Pinpoint the cell where the given text exists, returning its [x, y] midpoint coordinate. 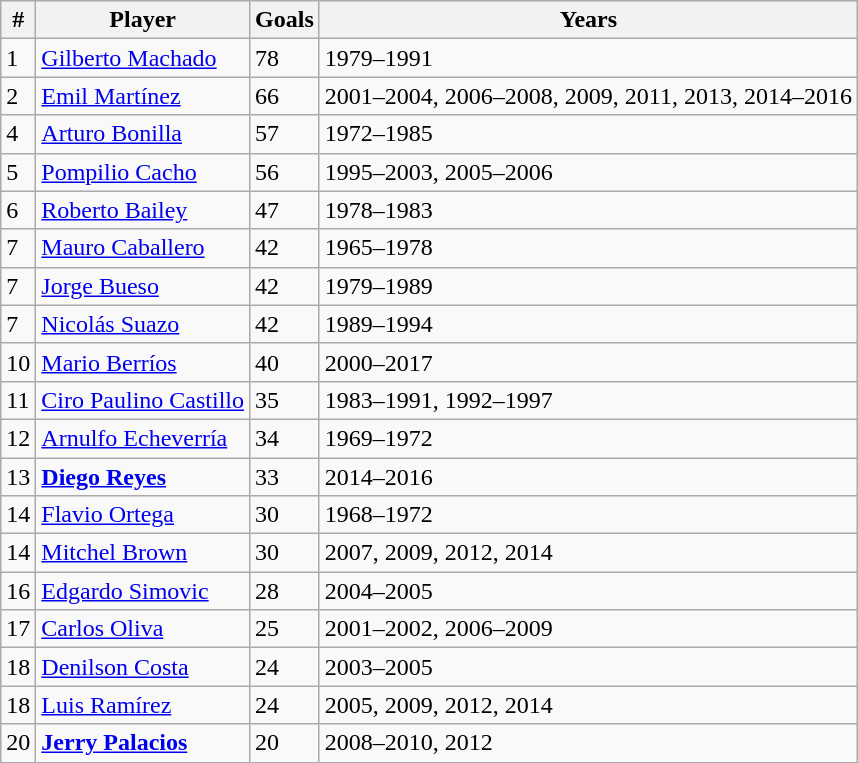
1995–2003, 2005–2006 [588, 172]
1989–1994 [588, 324]
1979–1991 [588, 58]
78 [285, 58]
Player [143, 20]
Carlos Oliva [143, 629]
2008–2010, 2012 [588, 743]
Roberto Bailey [143, 210]
Jerry Palacios [143, 743]
Mauro Caballero [143, 248]
1972–1985 [588, 134]
34 [285, 438]
1968–1972 [588, 515]
Jorge Bueso [143, 286]
2001–2002, 2006–2009 [588, 629]
2005, 2009, 2012, 2014 [588, 705]
Mario Berríos [143, 362]
Luis Ramírez [143, 705]
6 [18, 210]
33 [285, 477]
Ciro Paulino Castillo [143, 400]
57 [285, 134]
16 [18, 591]
25 [285, 629]
2 [18, 96]
Arturo Bonilla [143, 134]
Arnulfo Echeverría [143, 438]
10 [18, 362]
Years [588, 20]
Diego Reyes [143, 477]
2001–2004, 2006–2008, 2009, 2011, 2013, 2014–2016 [588, 96]
Emil Martínez [143, 96]
17 [18, 629]
Goals [285, 20]
13 [18, 477]
1983–1991, 1992–1997 [588, 400]
Edgardo Simovic [143, 591]
Denilson Costa [143, 667]
56 [285, 172]
Mitchel Brown [143, 553]
12 [18, 438]
11 [18, 400]
# [18, 20]
Flavio Ortega [143, 515]
1965–1978 [588, 248]
28 [285, 591]
2000–2017 [588, 362]
1979–1989 [588, 286]
5 [18, 172]
40 [285, 362]
4 [18, 134]
2014–2016 [588, 477]
2004–2005 [588, 591]
Pompilio Cacho [143, 172]
1978–1983 [588, 210]
2007, 2009, 2012, 2014 [588, 553]
Nicolás Suazo [143, 324]
66 [285, 96]
47 [285, 210]
1 [18, 58]
2003–2005 [588, 667]
Gilberto Machado [143, 58]
1969–1972 [588, 438]
35 [285, 400]
